Locate the cell with the specified text and output its (x, y) center coordinate. 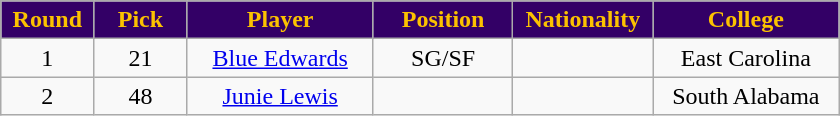
Nationality (583, 20)
Player (280, 20)
Blue Edwards (280, 58)
Position (443, 20)
South Alabama (746, 96)
21 (140, 58)
1 (48, 58)
College (746, 20)
SG/SF (443, 58)
East Carolina (746, 58)
Junie Lewis (280, 96)
Round (48, 20)
2 (48, 96)
Pick (140, 20)
48 (140, 96)
